Extract the (x, y) coordinate from the center of the cell holding the provided text.  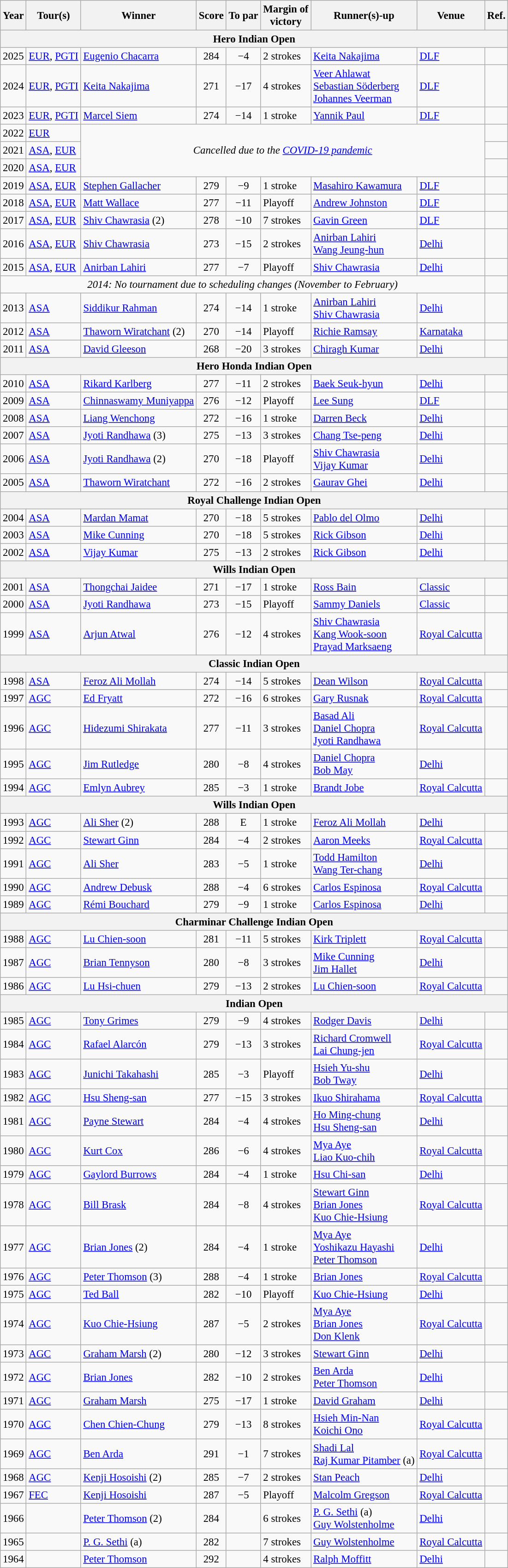
−20 (244, 349)
1986 (13, 986)
1980 (13, 1151)
Shiv Chawrasia Vijay Kumar (364, 459)
Hsu Chi-san (364, 1175)
2025 (13, 56)
Malcolm Gregson (364, 1495)
1990 (13, 887)
Peter Thomson (2) (138, 1519)
Eugenio Chacarra (138, 56)
P. G. Sethi (a) (138, 1542)
Indian Open (254, 1003)
Lee Sung (364, 401)
2004 (13, 518)
1998 (13, 681)
Gaurav Ghei (364, 483)
1999 (13, 634)
Rafael Alarcón (138, 1044)
Bill Brask (138, 1204)
Gary Rusnak (364, 698)
Cancelled due to the COVID-19 pandemic (282, 150)
Payne Stewart (138, 1121)
Matt Wallace (138, 203)
Hsieh Min-Nan Koichi Ono (364, 1425)
2001 (13, 587)
2022 (13, 133)
Ali Sher (138, 864)
−1 (244, 1454)
Emlyn Aubrey (138, 788)
Rikard Karlberg (138, 384)
Chen Chien-Chung (138, 1425)
Arjun Atwal (138, 634)
1997 (13, 698)
Vijay Kumar (138, 552)
2024 (13, 86)
Tony Grimes (138, 1021)
Veer Ahlawat Sebastian Söderberg Johannes Veerman (364, 86)
286 (211, 1151)
Ikuo Shirahama (364, 1098)
Shiv Chawrasia Kang Wook-soon Prayad Marksaeng (364, 634)
P. G. Sethi (a) Guy Wolstenholme (364, 1519)
2006 (13, 459)
Anirban Lahiri (138, 267)
Classic Indian Open (254, 664)
1971 (13, 1401)
1976 (13, 1276)
1966 (13, 1519)
Todd Hamilton Wang Ter-chang (364, 864)
Rémi Bouchard (138, 904)
−6 (244, 1151)
Richie Ramsay (364, 332)
1973 (13, 1353)
Chang Tse-peng (364, 435)
Chiragh Kumar (364, 349)
Masahiro Kawamura (364, 185)
Thaworn Wiratchant (2) (138, 332)
Mya Aye Liao Kuo-chih (364, 1151)
1981 (13, 1121)
2003 (13, 535)
2002 (13, 552)
1985 (13, 1021)
Lu Hsi-chuen (138, 986)
1968 (13, 1478)
1974 (13, 1324)
Anirban Lahiri Wang Jeung-hun (364, 244)
1969 (13, 1454)
1977 (13, 1247)
2005 (13, 483)
Kurt Cox (138, 1151)
1970 (13, 1425)
To par (244, 16)
Stephen Gallacher (138, 185)
2013 (13, 308)
Ben Arda (138, 1454)
1991 (13, 864)
2021 (13, 151)
Junichi Takahashi (138, 1074)
Jyoti Randhawa (2) (138, 459)
Richard Cromwell Lai Chung-jen (364, 1044)
1967 (13, 1495)
Mardan Mamat (138, 518)
Rodger Davis (364, 1021)
1993 (13, 823)
Chinnaswamy Muniyappa (138, 401)
291 (211, 1454)
2015 (13, 267)
1972 (13, 1377)
2018 (13, 203)
281 (211, 939)
Ali Sher (2) (138, 823)
Brian Tennyson (138, 962)
2016 (13, 244)
David Graham (364, 1401)
Siddikur Rahman (138, 308)
1975 (13, 1294)
1979 (13, 1175)
Pablo del Olmo (364, 518)
Baek Seuk-hyun (364, 384)
Ben Arda Peter Thomson (364, 1377)
Gavin Green (364, 220)
Gaylord Burrows (138, 1175)
Score (211, 16)
1978 (13, 1204)
Brian Jones (2) (138, 1247)
Ted Ball (138, 1294)
E (244, 823)
2011 (13, 349)
Royal Challenge Indian Open (254, 500)
Venue (451, 16)
Ed Fryatt (138, 698)
Andrew Johnston (364, 203)
Andrew Debusk (138, 887)
Yannik Paul (364, 116)
1995 (13, 764)
Marcel Siem (138, 116)
2010 (13, 384)
1984 (13, 1044)
Guy Wolstenholme (364, 1542)
Jyoti Randhawa (3) (138, 435)
Ho Ming-chung Hsu Sheng-san (364, 1121)
Mike Cunning Jim Hallet (364, 962)
FEC (54, 1495)
2009 (13, 401)
Anirban Lahiri Shiv Chawrasia (364, 308)
Tour(s) (54, 16)
283 (211, 864)
1994 (13, 788)
268 (211, 349)
2012 (13, 332)
David Gleeson (138, 349)
Jim Rutledge (138, 764)
Charminar Challenge Indian Open (254, 922)
Ross Bain (364, 587)
1987 (13, 962)
Hero Honda Indian Open (254, 366)
1996 (13, 728)
2023 (13, 116)
Ref. (496, 16)
Mya Aye Brian Jones Don Klenk (364, 1324)
Hsieh Yu-shu Bob Tway (364, 1074)
Mya Aye Yoshikazu Hayashi Peter Thomson (364, 1247)
Graham Marsh (2) (138, 1353)
Peter Thomson (3) (138, 1276)
Brandt Jobe (364, 788)
Daniel Chopra Bob May (364, 764)
Sammy Daniels (364, 604)
1982 (13, 1098)
1983 (13, 1074)
Hero Indian Open (254, 39)
278 (211, 220)
2017 (13, 220)
Graham Marsh (138, 1401)
2008 (13, 418)
Thaworn Wiratchant (138, 483)
Basad Ali Daniel Chopra Jyoti Randhawa (364, 728)
8 strokes (286, 1425)
1989 (13, 904)
Hidezumi Shirakata (138, 728)
Jyoti Randhawa (138, 604)
Stan Peach (364, 1478)
Kenji Hosoishi (2) (138, 1478)
2007 (13, 435)
Liang Wenchong (138, 418)
Runner(s)-up (364, 16)
Thongchai Jaidee (138, 587)
1965 (13, 1542)
2014: No tournament due to scheduling changes (November to February) (243, 285)
Winner (138, 16)
Year (13, 16)
2020 (13, 168)
Margin ofvictory (286, 16)
Karnataka (451, 332)
Darren Beck (364, 418)
2000 (13, 604)
Stewart Ginn Brian Jones Kuo Chie-Hsiung (364, 1204)
1988 (13, 939)
Aaron Meeks (364, 840)
1992 (13, 840)
2019 (13, 185)
Kirk Triplett (364, 939)
Hsu Sheng-san (138, 1098)
EUR (54, 133)
Dean Wilson (364, 681)
Mike Cunning (138, 535)
Shiv Chawrasia (2) (138, 220)
Kenji Hosoishi (138, 1495)
Shadi Lal Raj Kumar Pitamber (a) (364, 1454)
